For the text-containing cell, return its midpoint in [x, y] coordinate format. 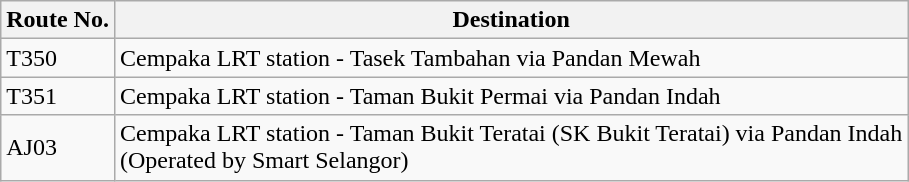
Cempaka LRT station - Taman Bukit Teratai (SK Bukit Teratai) via Pandan Indah(Operated by Smart Selangor) [510, 148]
Cempaka LRT station - Taman Bukit Permai via Pandan Indah [510, 96]
Cempaka LRT station - Tasek Tambahan via Pandan Mewah [510, 58]
T351 [58, 96]
AJ03 [58, 148]
Route No. [58, 20]
T350 [58, 58]
Destination [510, 20]
